Determine the (X, Y) coordinate at the center of the cell enclosing the given text.  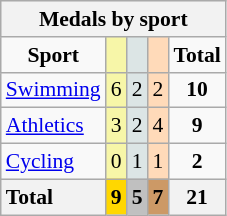
3 (116, 126)
6 (116, 90)
0 (116, 162)
5 (138, 197)
Athletics (54, 126)
4 (158, 126)
Swimming (54, 90)
Sport (54, 55)
Cycling (54, 162)
21 (196, 197)
10 (196, 90)
7 (158, 197)
Medals by sport (114, 19)
